From the cell containing the given text, extract its center point as [X, Y] coordinate. 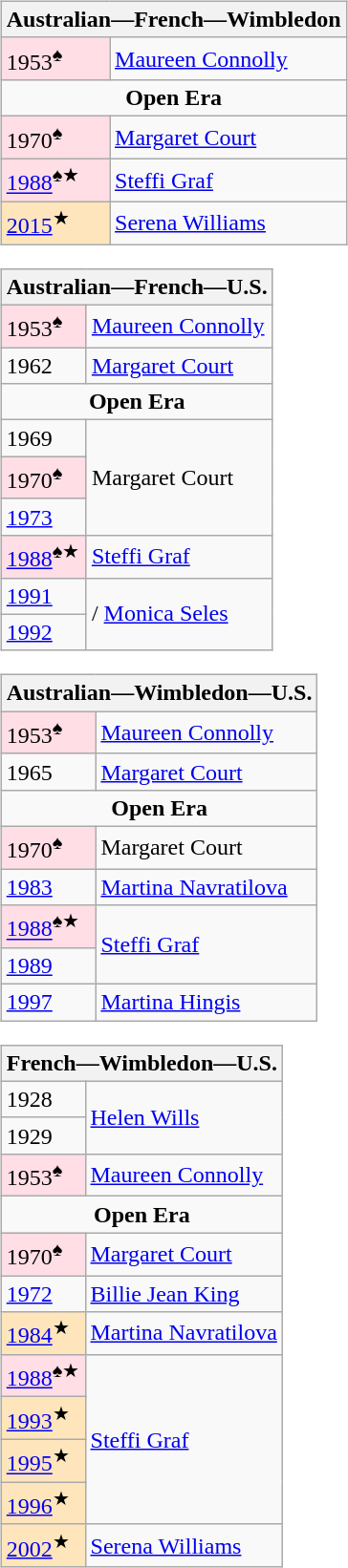
1965 [48, 772]
/ Monica Seles [180, 614]
Australian—French—U.S. [137, 286]
1995★ [43, 1461]
Billie Jean King [184, 1294]
Martina Hingis [207, 1003]
1928 [43, 1099]
1962 [44, 366]
1969 [44, 438]
2002★ [43, 1545]
1972 [43, 1294]
1992 [44, 632]
1997 [48, 1003]
1984★ [43, 1333]
1989 [48, 966]
Australian—Wimbledon—U.S. [159, 693]
French—Wimbledon—U.S. [141, 1063]
1991 [44, 596]
Australian—French—Wimbledon [174, 19]
1996★ [43, 1503]
Helen Wills [184, 1117]
1973 [44, 517]
1983 [48, 887]
2015★ [55, 223]
1929 [43, 1135]
1993★ [43, 1419]
